Pinpoint the cell where the given text exists, returning its (x, y) midpoint coordinate. 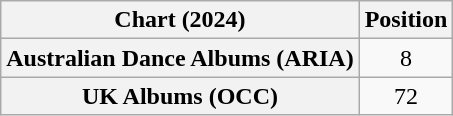
8 (406, 58)
Chart (2024) (180, 20)
72 (406, 96)
Position (406, 20)
UK Albums (OCC) (180, 96)
Australian Dance Albums (ARIA) (180, 58)
